Extract the [X, Y] coordinate from the center of the cell holding the provided text.  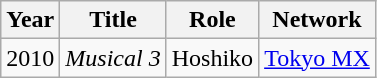
Hoshiko [212, 58]
Year [30, 20]
Tokyo MX [318, 58]
Title [113, 20]
2010 [30, 58]
Network [318, 20]
Role [212, 20]
Musical 3 [113, 58]
